Locate the cell with the specified text and output its [X, Y] center coordinate. 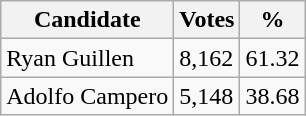
5,148 [207, 96]
8,162 [207, 58]
Ryan Guillen [88, 58]
Adolfo Campero [88, 96]
38.68 [272, 96]
% [272, 20]
61.32 [272, 58]
Votes [207, 20]
Candidate [88, 20]
